For the text-containing cell, return its midpoint in [X, Y] coordinate format. 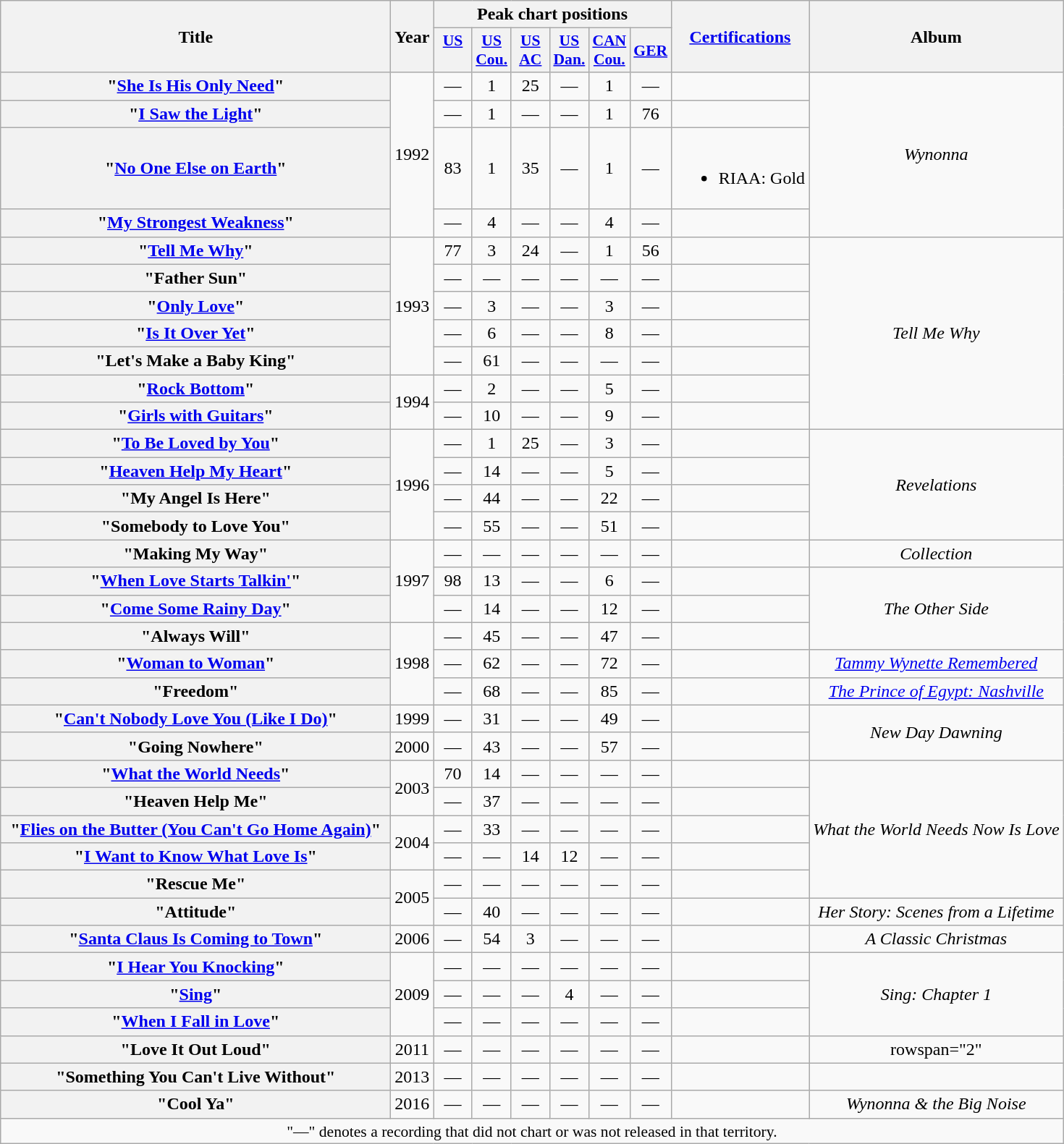
8 [609, 333]
1996 [413, 485]
"I Saw the Light" [195, 114]
47 [609, 636]
2 [491, 389]
Tammy Wynette Remembered [937, 664]
56 [650, 250]
Certifications [740, 36]
Tell Me Why [937, 333]
Album [937, 36]
"What the World Needs" [195, 774]
31 [491, 719]
35 [530, 168]
"Girls with Guitars" [195, 416]
1999 [413, 719]
GER [650, 51]
"Love It Out Loud" [195, 1049]
Revelations [937, 485]
RIAA: Gold [740, 168]
61 [491, 360]
44 [491, 499]
"No One Else on Earth" [195, 168]
Sing: Chapter 1 [937, 994]
10 [491, 416]
"Can't Nobody Love You (Like I Do)" [195, 719]
"I Hear You Knocking" [195, 967]
US [453, 51]
45 [491, 636]
49 [609, 719]
"Let's Make a Baby King" [195, 360]
72 [609, 664]
Peak chart positions [552, 14]
"When Love Starts Talkin'" [195, 581]
55 [491, 526]
Year [413, 36]
2016 [413, 1104]
40 [491, 912]
2003 [413, 787]
"Rescue Me" [195, 884]
rowspan="2" [937, 1049]
"Woman to Woman" [195, 664]
54 [491, 939]
The Prince of Egypt: Nashville [937, 691]
"I Want to Know What Love Is" [195, 857]
"Flies on the Butter (You Can't Go Home Again)" [195, 829]
2011 [413, 1049]
"Going Nowhere" [195, 746]
98 [453, 581]
57 [609, 746]
"Heaven Help My Heart" [195, 471]
"My Strongest Weakness" [195, 223]
70 [453, 774]
24 [530, 250]
"Freedom" [195, 691]
"To Be Loved by You" [195, 444]
33 [491, 829]
"When I Fall in Love" [195, 1022]
2013 [413, 1077]
1992 [413, 155]
77 [453, 250]
22 [609, 499]
83 [453, 168]
"Heaven Help Me" [195, 801]
76 [650, 114]
"Come Some Rainy Day" [195, 609]
1997 [413, 581]
68 [491, 691]
"—" denotes a recording that did not chart or was not released in that territory. [532, 1131]
2006 [413, 939]
1993 [413, 305]
"Cool Ya" [195, 1104]
"Tell Me Why" [195, 250]
USCou. [491, 51]
37 [491, 801]
"Rock Bottom" [195, 389]
"Father Sun" [195, 278]
New Day Dawning [937, 732]
A Classic Christmas [937, 939]
Title [195, 36]
62 [491, 664]
The Other Side [937, 609]
Her Story: Scenes from a Lifetime [937, 912]
"Attitude" [195, 912]
What the World Needs Now Is Love [937, 829]
"Is It Over Yet" [195, 333]
2000 [413, 746]
2004 [413, 842]
9 [609, 416]
USAC [530, 51]
13 [491, 581]
2009 [413, 994]
"Always Will" [195, 636]
Wynonna [937, 155]
2005 [413, 898]
"Only Love" [195, 305]
"Somebody to Love You" [195, 526]
"Sing" [195, 994]
51 [609, 526]
"Santa Claus Is Coming to Town" [195, 939]
"Something You Can't Live Without" [195, 1077]
1998 [413, 664]
Collection [937, 554]
"My Angel Is Here" [195, 499]
CANCou. [609, 51]
USDan. [569, 51]
1994 [413, 402]
"She Is His Only Need" [195, 86]
"Making My Way" [195, 554]
85 [609, 691]
43 [491, 746]
Wynonna & the Big Noise [937, 1104]
